Scan for the cell matching the given text and deliver its [X, Y] coordinate at center. 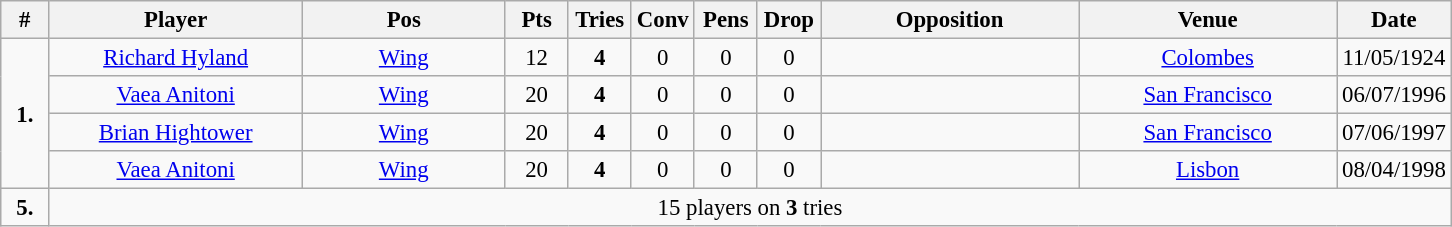
Drop [788, 20]
Brian Hightower [176, 133]
Opposition [949, 20]
08/04/1998 [1394, 170]
Date [1394, 20]
12 [536, 58]
Conv [662, 20]
Lisbon [1208, 170]
1. [25, 114]
06/07/1996 [1394, 95]
Richard Hyland [176, 58]
Tries [600, 20]
5. [25, 208]
Pts [536, 20]
Pens [726, 20]
Pos [404, 20]
15 players on 3 tries [750, 208]
# [25, 20]
Venue [1208, 20]
Colombes [1208, 58]
07/06/1997 [1394, 133]
Player [176, 20]
11/05/1924 [1394, 58]
